Output the (x, y) coordinate of the center of the cell containing the given text.  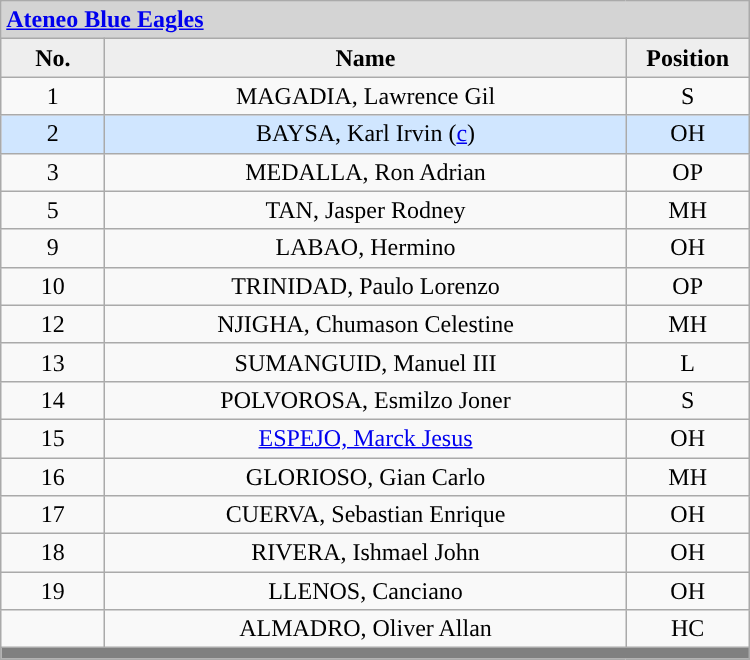
Position (688, 58)
GLORIOSO, Gian Carlo (366, 477)
9 (53, 248)
18 (53, 553)
L (688, 362)
14 (53, 400)
NJIGHA, Chumason Celestine (366, 324)
LLENOS, Canciano (366, 591)
POLVOROSA, Esmilzo Joner (366, 400)
5 (53, 210)
MEDALLA, Ron Adrian (366, 172)
Ateneo Blue Eagles (375, 20)
10 (53, 286)
ALMADRO, Oliver Allan (366, 629)
No. (53, 58)
ESPEJO, Marck Jesus (366, 438)
Name (366, 58)
16 (53, 477)
TRINIDAD, Paulo Lorenzo (366, 286)
MAGADIA, Lawrence Gil (366, 96)
HC (688, 629)
LABAO, Hermino (366, 248)
TAN, Jasper Rodney (366, 210)
2 (53, 134)
17 (53, 515)
SUMANGUID, Manuel III (366, 362)
3 (53, 172)
15 (53, 438)
13 (53, 362)
CUERVA, Sebastian Enrique (366, 515)
RIVERA, Ishmael John (366, 553)
12 (53, 324)
BAYSA, Karl Irvin (c) (366, 134)
19 (53, 591)
1 (53, 96)
